Determine the (X, Y) coordinate at the center of the cell enclosing the given text.  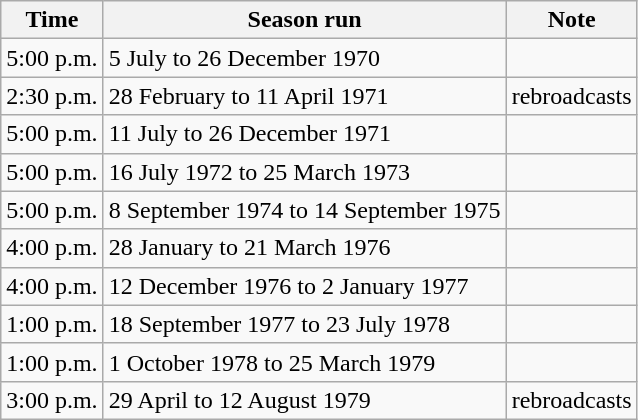
16 July 1972 to 25 March 1973 (304, 172)
3:00 p.m. (52, 400)
28 February to 11 April 1971 (304, 96)
Time (52, 20)
1 October 1978 to 25 March 1979 (304, 362)
29 April to 12 August 1979 (304, 400)
8 September 1974 to 14 September 1975 (304, 210)
5 July to 26 December 1970 (304, 58)
2:30 p.m. (52, 96)
Season run (304, 20)
11 July to 26 December 1971 (304, 134)
Note (572, 20)
18 September 1977 to 23 July 1978 (304, 324)
12 December 1976 to 2 January 1977 (304, 286)
28 January to 21 March 1976 (304, 248)
